Determine the [x, y] coordinate at the center of the cell enclosing the given text.  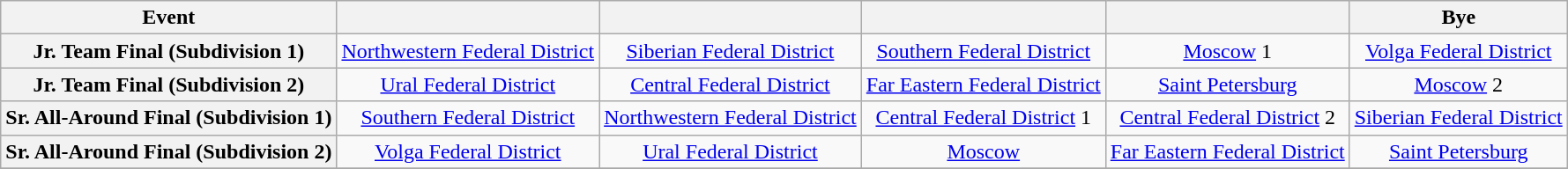
Central Federal District [731, 84]
Jr. Team Final (Subdivision 1) [169, 51]
Event [169, 18]
Sr. All-Around Final (Subdivision 1) [169, 118]
Moscow 2 [1458, 84]
Sr. All-Around Final (Subdivision 2) [169, 151]
Moscow [984, 151]
Central Federal District 2 [1227, 118]
Jr. Team Final (Subdivision 2) [169, 84]
Central Federal District 1 [984, 118]
Bye [1458, 18]
Moscow 1 [1227, 51]
